Return the (X, Y) coordinate for the center point of the cell that contains the specified text.  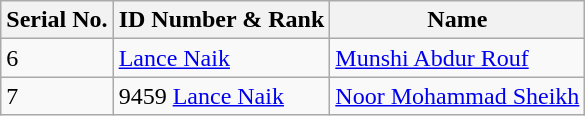
Munshi Abdur Rouf (458, 58)
Lance Naik (222, 58)
6 (57, 58)
Name (458, 20)
9459 Lance Naik (222, 96)
ID Number & Rank (222, 20)
Noor Mohammad Sheikh (458, 96)
7 (57, 96)
Serial No. (57, 20)
